Scan for the cell matching the given text and deliver its (X, Y) coordinate at center. 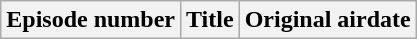
Episode number (91, 20)
Title (210, 20)
Original airdate (328, 20)
